For the text-containing cell, return its midpoint in [x, y] coordinate format. 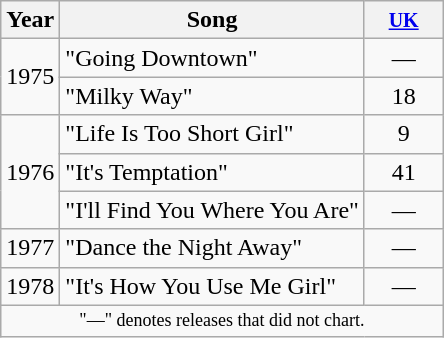
9 [404, 134]
1977 [30, 248]
Song [212, 20]
"—" denotes releases that did not chart. [222, 320]
Year [30, 20]
"Going Downtown" [212, 58]
1976 [30, 172]
"It's How You Use Me Girl" [212, 286]
UK [404, 20]
"It's Temptation" [212, 172]
"Life Is Too Short Girl" [212, 134]
"Milky Way" [212, 96]
"I'll Find You Where You Are" [212, 210]
18 [404, 96]
"Dance the Night Away" [212, 248]
1978 [30, 286]
41 [404, 172]
1975 [30, 77]
